Extract the [X, Y] coordinate from the center of the cell holding the provided text.  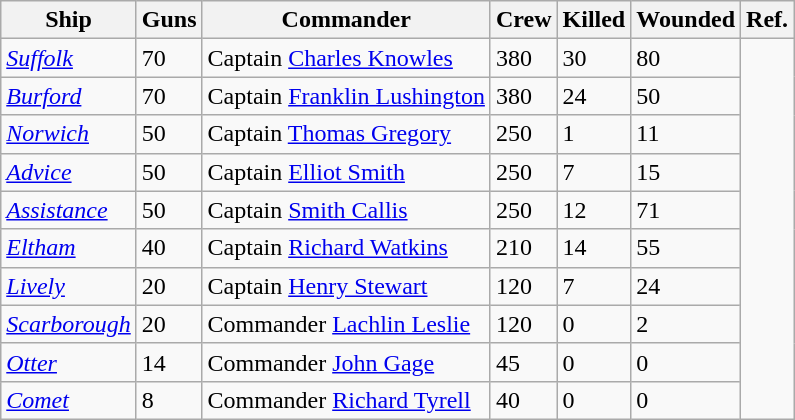
Otter [69, 362]
Commander Lachlin Leslie [346, 324]
Captain Franklin Lushington [346, 96]
80 [686, 58]
Assistance [69, 210]
Commander Richard Tyrell [346, 400]
Advice [69, 172]
8 [169, 400]
11 [686, 134]
Eltham [69, 248]
Crew [524, 20]
45 [524, 362]
210 [524, 248]
Comet [69, 400]
Wounded [686, 20]
Captain Henry Stewart [346, 286]
Lively [69, 286]
Captain Richard Watkins [346, 248]
Captain Smith Callis [346, 210]
Scarborough [69, 324]
Commander [346, 20]
1 [594, 134]
15 [686, 172]
Suffolk [69, 58]
Ref. [768, 20]
30 [594, 58]
Burford [69, 96]
71 [686, 210]
2 [686, 324]
Captain Charles Knowles [346, 58]
Commander John Gage [346, 362]
Captain Thomas Gregory [346, 134]
Captain Elliot Smith [346, 172]
Killed [594, 20]
55 [686, 248]
Guns [169, 20]
Norwich [69, 134]
Ship [69, 20]
12 [594, 210]
